Return the (x, y) coordinate for the center point of the cell that contains the specified text.  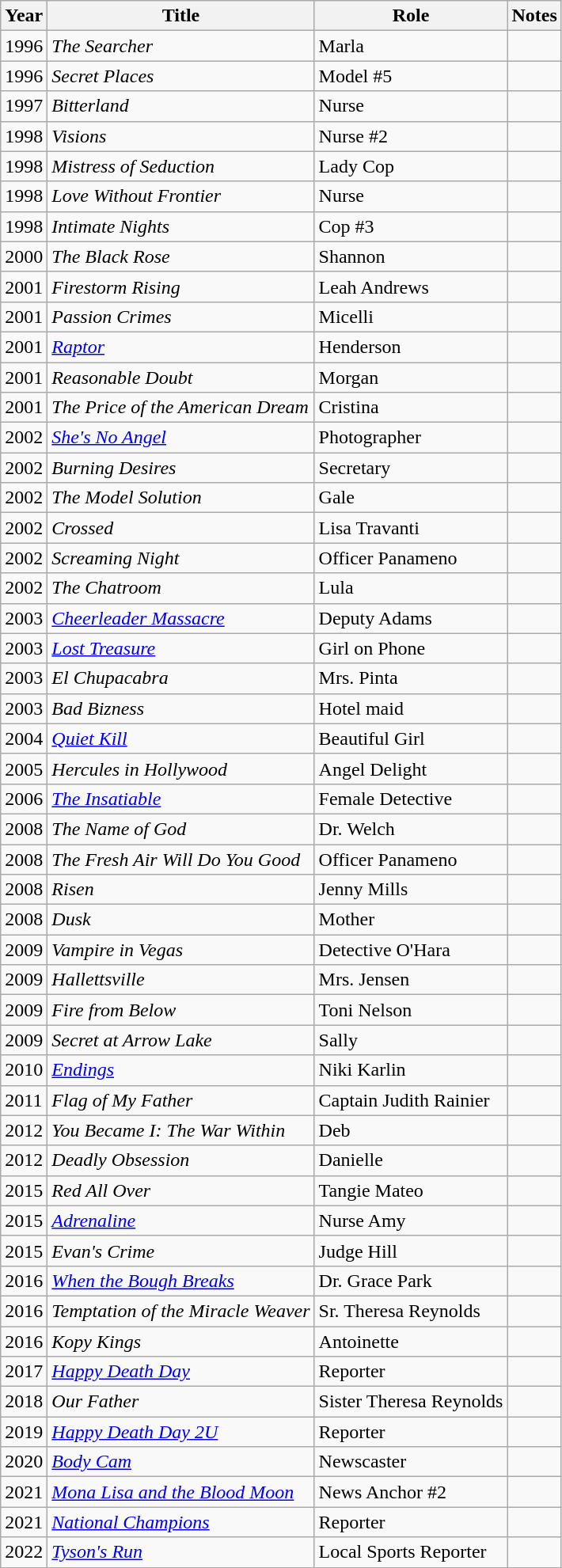
Screaming Night (180, 558)
2005 (24, 769)
Cop #3 (411, 226)
Notes (534, 16)
2011 (24, 1100)
Niki Karlin (411, 1070)
The Fresh Air Will Do You Good (180, 859)
Lisa Travanti (411, 528)
Mrs. Pinta (411, 678)
Deadly Obsession (180, 1160)
National Champions (180, 1522)
Reasonable Doubt (180, 378)
Local Sports Reporter (411, 1552)
Burning Desires (180, 468)
2000 (24, 256)
Angel Delight (411, 769)
Lost Treasure (180, 648)
Jenny Mills (411, 890)
Cheerleader Massacre (180, 618)
Toni Nelson (411, 1010)
Evan's Crime (180, 1251)
Lady Cop (411, 166)
Nurse #2 (411, 136)
She's No Angel (180, 438)
Sister Theresa Reynolds (411, 1402)
Tyson's Run (180, 1552)
Secret Places (180, 76)
Vampire in Vegas (180, 950)
Micelli (411, 317)
2010 (24, 1070)
Mistress of Seduction (180, 166)
Leah Andrews (411, 287)
The Price of the American Dream (180, 408)
Happy Death Day (180, 1372)
Mona Lisa and the Blood Moon (180, 1492)
Henderson (411, 347)
Title (180, 16)
2017 (24, 1372)
Passion Crimes (180, 317)
The Black Rose (180, 256)
Body Cam (180, 1462)
Intimate Nights (180, 226)
Sr. Theresa Reynolds (411, 1311)
El Chupacabra (180, 678)
Cristina (411, 408)
Endings (180, 1070)
Dr. Welch (411, 829)
2006 (24, 799)
Firestorm Rising (180, 287)
Detective O'Hara (411, 950)
Marla (411, 46)
Girl on Phone (411, 648)
News Anchor #2 (411, 1492)
Judge Hill (411, 1251)
2022 (24, 1552)
Kopy Kings (180, 1342)
2004 (24, 738)
Model #5 (411, 76)
The Insatiable (180, 799)
Nurse Amy (411, 1221)
Happy Death Day 2U (180, 1432)
Raptor (180, 347)
Quiet Kill (180, 738)
Bitterland (180, 106)
Year (24, 16)
Hotel maid (411, 708)
Photographer (411, 438)
Newscaster (411, 1462)
Role (411, 16)
Risen (180, 890)
You Became I: The War Within (180, 1130)
Love Without Frontier (180, 196)
Our Father (180, 1402)
Shannon (411, 256)
The Name of God (180, 829)
2018 (24, 1402)
Visions (180, 136)
Flag of My Father (180, 1100)
Fire from Below (180, 1010)
The Chatroom (180, 588)
Antoinette (411, 1342)
Gale (411, 498)
2020 (24, 1462)
1997 (24, 106)
Sally (411, 1040)
2019 (24, 1432)
When the Bough Breaks (180, 1281)
Danielle (411, 1160)
Bad Bizness (180, 708)
Secretary (411, 468)
Crossed (180, 528)
The Searcher (180, 46)
Hallettsville (180, 980)
Dr. Grace Park (411, 1281)
Tangie Mateo (411, 1190)
Hercules in Hollywood (180, 769)
Secret at Arrow Lake (180, 1040)
Beautiful Girl (411, 738)
Dusk (180, 920)
The Model Solution (180, 498)
Lula (411, 588)
Mrs. Jensen (411, 980)
Red All Over (180, 1190)
Temptation of the Miracle Weaver (180, 1311)
Captain Judith Rainier (411, 1100)
Mother (411, 920)
Female Detective (411, 799)
Deb (411, 1130)
Deputy Adams (411, 618)
Adrenaline (180, 1221)
Morgan (411, 378)
